Determine the [X, Y] coordinate at the center of the cell enclosing the given text.  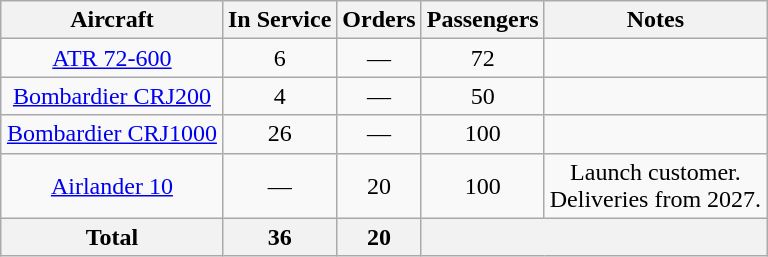
36 [279, 237]
Orders [379, 20]
Bombardier CRJ1000 [112, 134]
26 [279, 134]
Airlander 10 [112, 186]
4 [279, 96]
ATR 72-600 [112, 58]
Bombardier CRJ200 [112, 96]
Notes [655, 20]
72 [482, 58]
6 [279, 58]
Total [112, 237]
Aircraft [112, 20]
Launch customer.Deliveries from 2027. [655, 186]
Passengers [482, 20]
In Service [279, 20]
50 [482, 96]
